Capture the cell that displays the provided text and extract its [x, y] central coordinate. 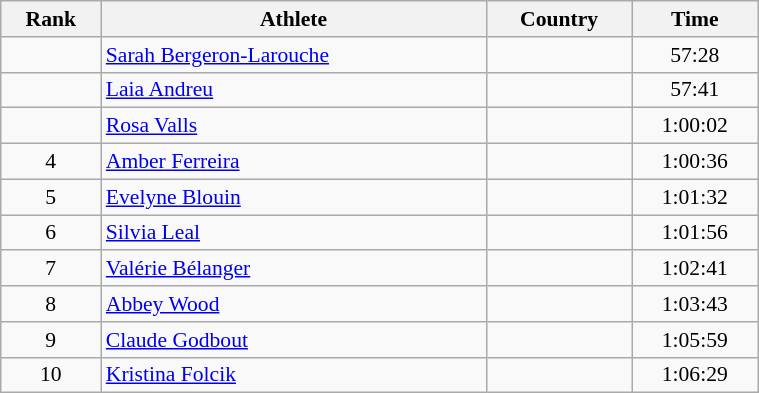
1:03:43 [695, 304]
Country [559, 19]
Abbey Wood [294, 304]
1:06:29 [695, 375]
Sarah Bergeron-Larouche [294, 55]
1:05:59 [695, 340]
10 [51, 375]
Valérie Bélanger [294, 269]
4 [51, 162]
Athlete [294, 19]
1:01:32 [695, 197]
1:00:02 [695, 126]
57:28 [695, 55]
Claude Godbout [294, 340]
1:02:41 [695, 269]
Laia Andreu [294, 90]
Amber Ferreira [294, 162]
1:01:56 [695, 233]
Time [695, 19]
Rank [51, 19]
Kristina Folcik [294, 375]
57:41 [695, 90]
6 [51, 233]
7 [51, 269]
8 [51, 304]
9 [51, 340]
1:00:36 [695, 162]
Silvia Leal [294, 233]
Evelyne Blouin [294, 197]
Rosa Valls [294, 126]
5 [51, 197]
